Pinpoint the cell where the given text exists, returning its [X, Y] midpoint coordinate. 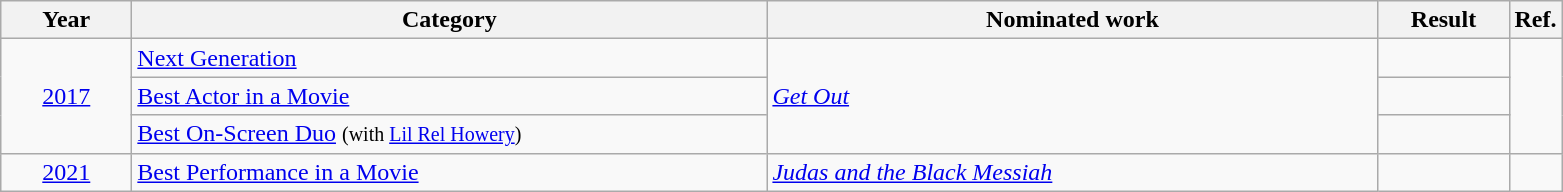
2021 [66, 172]
Nominated work [1072, 20]
Category [450, 20]
Judas and the Black Messiah [1072, 172]
2017 [66, 96]
Best On-Screen Duo (with Lil Rel Howery) [450, 134]
Ref. [1536, 20]
Year [66, 20]
Best Performance in a Movie [450, 172]
Get Out [1072, 96]
Result [1444, 20]
Next Generation [450, 58]
Best Actor in a Movie [450, 96]
